Pinpoint the cell where the given text exists, returning its [X, Y] midpoint coordinate. 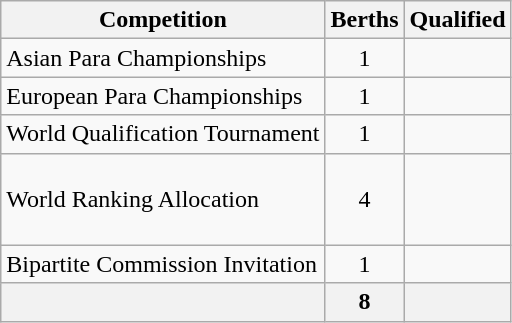
World Ranking Allocation [163, 199]
Qualified [458, 20]
World Qualification Tournament [163, 134]
4 [364, 199]
8 [364, 302]
European Para Championships [163, 96]
Bipartite Commission Invitation [163, 264]
Asian Para Championships [163, 58]
Competition [163, 20]
Berths [364, 20]
